Provide the (x, y) coordinate of the cell's center where the given text is located.  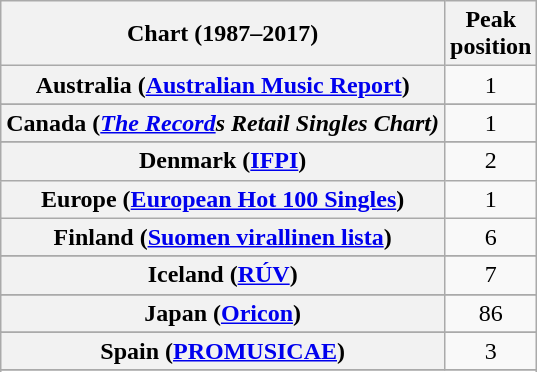
Denmark (IFPI) (223, 161)
Europe (European Hot 100 Singles) (223, 199)
Canada (The Records Retail Singles Chart) (223, 123)
Iceland (RÚV) (223, 275)
7 (491, 275)
Spain (PROMUSICAE) (223, 351)
Chart (1987–2017) (223, 34)
Australia (Australian Music Report) (223, 85)
86 (491, 313)
Peakposition (491, 34)
Japan (Oricon) (223, 313)
3 (491, 351)
2 (491, 161)
Finland (Suomen virallinen lista) (223, 237)
6 (491, 237)
